Extract the [x, y] coordinate from the center of the cell holding the provided text.  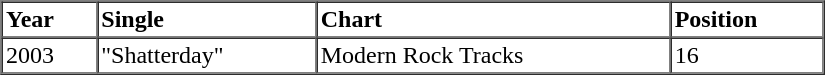
Chart [493, 20]
Year [50, 20]
Single [206, 20]
2003 [50, 56]
Modern Rock Tracks [493, 56]
"Shatterday" [206, 56]
16 [746, 56]
Position [746, 20]
